Identify which cell holds the provided text, then report its (x, y) central coordinate. 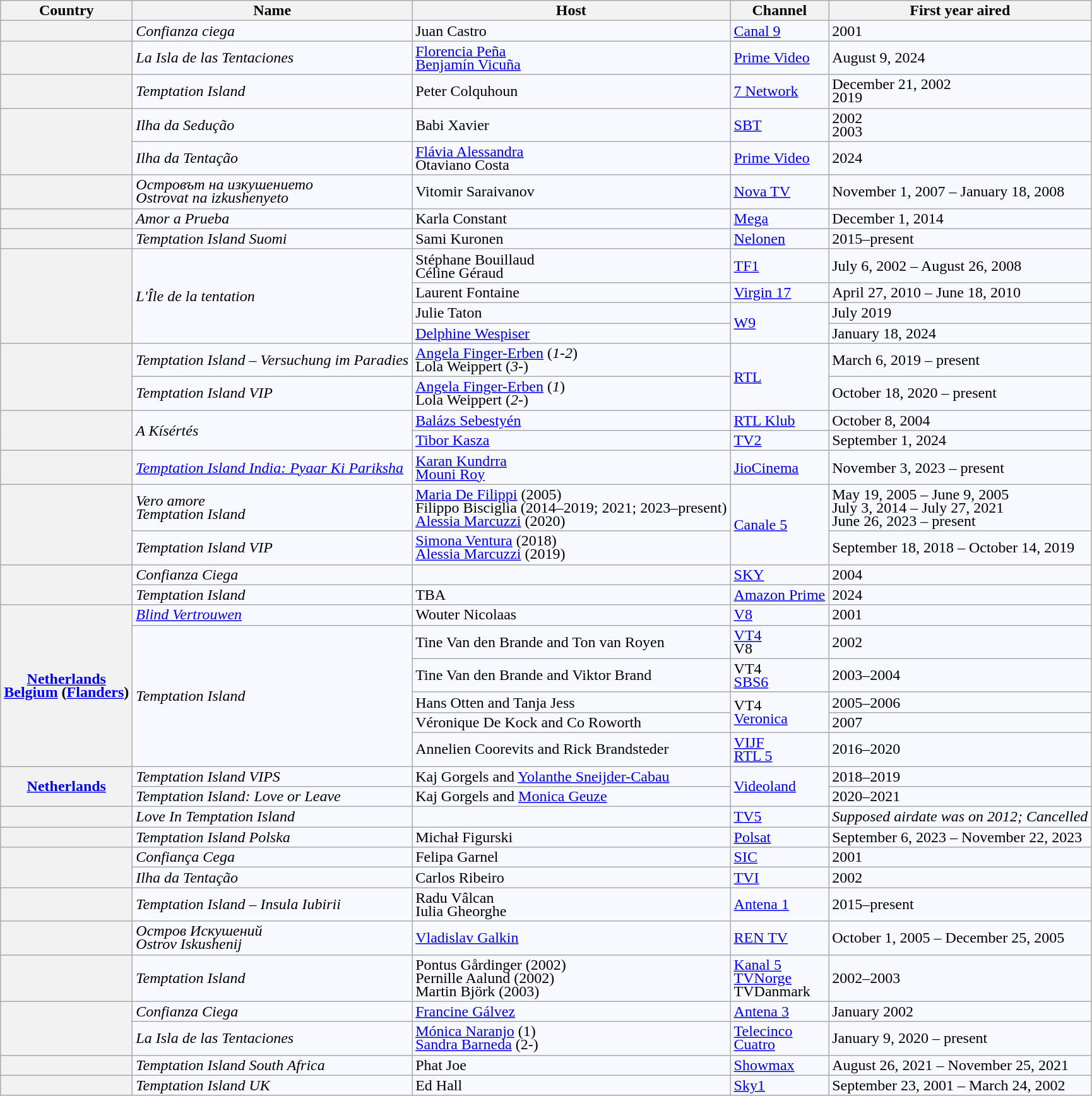
Michał Figurski (571, 837)
Pontus Gårdinger (2002)Pernille Aalund (2002)Martin Björk (2003) (571, 978)
V8 (780, 615)
Wouter Nicolaas (571, 615)
January 9, 2020 – present (960, 1038)
2018–2019 (960, 777)
SKY (780, 575)
2004 (960, 575)
Sky1 (780, 1085)
Juan Castro (571, 31)
October 1, 2005 – December 25, 2005 (960, 938)
2007 (960, 722)
Peter Colquhoun (571, 91)
Polsat (780, 837)
Temptation Island – Versuchung im Paradies (273, 360)
Host (571, 11)
Temptation Island India: Pyaar Ki Pariksha (273, 467)
Country (67, 11)
Kaj Gorgels and Monica Geuze (571, 797)
SIC (780, 857)
Hans Otten and Tanja Jess (571, 702)
Tibor Kasza (571, 441)
Felipa Garnel (571, 857)
Temptation Island: Love or Leave (273, 797)
TelecincoCuatro (780, 1038)
VIJFRTL 5 (780, 749)
Maria De Filippi (2005)Filippo Bisciglia (2014–2019; 2021; 2023–present)Alessia Marcuzzi (2020) (571, 508)
Delphine Wespiser (571, 333)
Vitomir Saraivanov (571, 192)
Francine Gálvez (571, 1011)
Confianza ciega (273, 31)
Canal 9 (780, 31)
December 21, 20022019 (960, 91)
Angela Finger-Erben (1)Lola Weippert (2-) (571, 394)
Videoland (780, 787)
May 19, 2005 – June 9, 2005 July 3, 2014 – July 27, 2021 June 26, 2023 – present (960, 508)
September 23, 2001 – March 24, 2002 (960, 1085)
RTL (780, 377)
Name (273, 11)
2020–2021 (960, 797)
7 Network (780, 91)
Tine Van den Brande and Viktor Brand (571, 676)
W9 (780, 323)
TF1 (780, 265)
January 2002 (960, 1011)
SBT (780, 125)
Radu VâlcanIulia Gheorghe (571, 904)
Antena 1 (780, 904)
L'Île de la tentation (273, 295)
Antena 3 (780, 1011)
October 18, 2020 – present (960, 394)
A Kísértés (273, 431)
REN TV (780, 938)
TV5 (780, 817)
September 18, 2018 – October 14, 2019 (960, 548)
VT4SBS6 (780, 676)
March 6, 2019 – present (960, 360)
January 18, 2024 (960, 333)
Simona Ventura (2018)Alessia Marcuzzi (2019) (571, 548)
September 1, 2024 (960, 441)
Babi Xavier (571, 125)
Véronique De Kock and Co Roworth (571, 722)
August 26, 2021 – November 25, 2021 (960, 1065)
Stéphane BouillaudCéline Géraud (571, 265)
Temptation Island UK (273, 1085)
Karla Constant (571, 218)
Temptation Island – Insula Iubirii (273, 904)
Temptation Island Suomi (273, 239)
Love In Temptation Island (273, 817)
Annelien Coorevits and Rick Brandsteder (571, 749)
Amor a Prueba (273, 218)
Kaj Gorgels and Yolanthe Sneijder-Cabau (571, 777)
TV2 (780, 441)
2005–2006 (960, 702)
Virgin 17 (780, 292)
JioCinema (780, 467)
Blind Vertrouwen (273, 615)
November 1, 2007 – January 18, 2008 (960, 192)
Mega (780, 218)
Temptation Island South Africa (273, 1065)
VT4V8 (780, 641)
Carlos Ribeiro (571, 878)
Остров ИскушенийOstrov Iskushenij (273, 938)
Amazon Prime (780, 595)
July 6, 2002 – August 26, 2008 (960, 265)
August 9, 2024 (960, 58)
Showmax (780, 1065)
Островът на изкушениетоOstrovat na izkushenyeto (273, 192)
Supposed airdate was on 2012; Cancelled (960, 817)
2016–2020 (960, 749)
2003–2004 (960, 676)
First year aired (960, 11)
Julie Taton (571, 313)
RTL Klub (780, 420)
Mónica Naranjo (1)Sandra Barneda (2-) (571, 1038)
Karan KundrraMouni Roy (571, 467)
Channel (780, 11)
Temptation Island Polska (273, 837)
Nova TV (780, 192)
Ed Hall (571, 1085)
Sami Kuronen (571, 239)
Nelonen (780, 239)
Netherlands Belgium (Flanders) (67, 686)
VT4Veronica (780, 712)
TBA (571, 595)
September 6, 2023 – November 22, 2023 (960, 837)
Canale 5 (780, 524)
Ilha da Sedução (273, 125)
October 8, 2004 (960, 420)
Confiança Cega (273, 857)
Balázs Sebestyén (571, 420)
Flávia Alessandra Otaviano Costa (571, 158)
Phat Joe (571, 1065)
20022003 (960, 125)
Vladislav Galkin (571, 938)
TVI (780, 878)
2002–2003 (960, 978)
Angela Finger-Erben (1-2)Lola Weippert (3-) (571, 360)
Temptation Island VIPS (273, 777)
Vero amoreTemptation Island (273, 508)
Laurent Fontaine (571, 292)
November 3, 2023 – present (960, 467)
July 2019 (960, 313)
Florencia PeñaBenjamín Vicuña (571, 58)
December 1, 2014 (960, 218)
Netherlands (67, 787)
April 27, 2010 – June 18, 2010 (960, 292)
Kanal 5TVNorgeTVDanmark (780, 978)
Tine Van den Brande and Ton van Royen (571, 641)
